Determine the (x, y) coordinate at the center of the cell enclosing the given text.  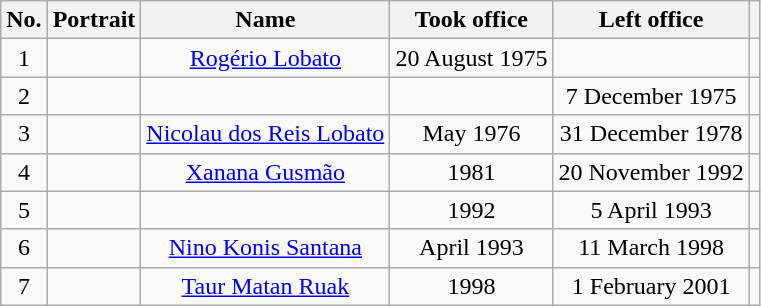
1981 (472, 172)
5 April 1993 (651, 210)
1998 (472, 286)
7 (24, 286)
1 (24, 58)
No. (24, 20)
2 (24, 96)
1 February 2001 (651, 286)
20 November 1992 (651, 172)
Portrait (94, 20)
3 (24, 134)
Name (266, 20)
20 August 1975 (472, 58)
4 (24, 172)
1992 (472, 210)
April 1993 (472, 248)
Nicolau dos Reis Lobato (266, 134)
6 (24, 248)
7 December 1975 (651, 96)
Xanana Gusmão (266, 172)
31 December 1978 (651, 134)
May 1976 (472, 134)
Took office (472, 20)
Left office (651, 20)
5 (24, 210)
Nino Konis Santana (266, 248)
11 March 1998 (651, 248)
Taur Matan Ruak (266, 286)
Rogério Lobato (266, 58)
